Capture the cell that displays the provided text and extract its [x, y] central coordinate. 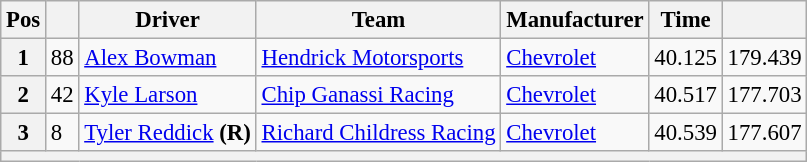
40.539 [686, 133]
8 [62, 133]
40.517 [686, 95]
179.439 [764, 58]
Chip Ganassi Racing [378, 95]
1 [24, 58]
Manufacturer [575, 20]
2 [24, 95]
Alex Bowman [168, 58]
42 [62, 95]
177.607 [764, 133]
Driver [168, 20]
Kyle Larson [168, 95]
40.125 [686, 58]
Richard Childress Racing [378, 133]
88 [62, 58]
Hendrick Motorsports [378, 58]
Tyler Reddick (R) [168, 133]
3 [24, 133]
Pos [24, 20]
177.703 [764, 95]
Team [378, 20]
Time [686, 20]
